Locate the cell with the specified text and output its [x, y] center coordinate. 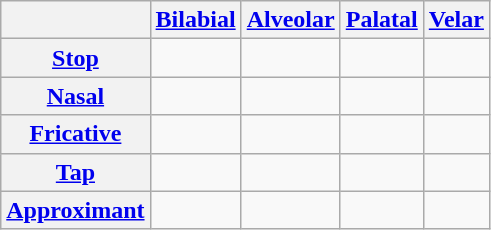
Alveolar [290, 20]
Palatal [382, 20]
Bilabial [196, 20]
Velar [456, 20]
Fricative [76, 134]
Tap [76, 172]
Approximant [76, 210]
Nasal [76, 96]
Stop [76, 58]
